For the text-containing cell, return its midpoint in (x, y) coordinate format. 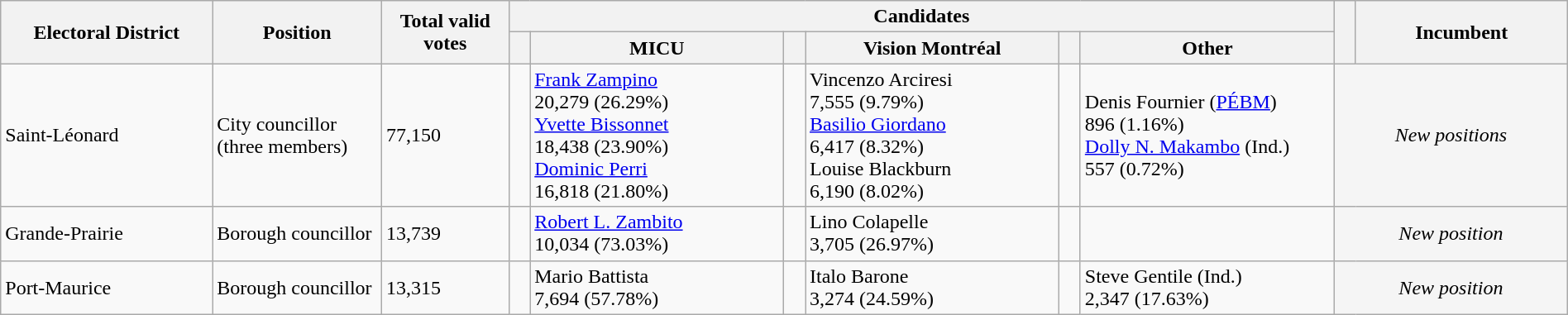
13,315 (446, 288)
Grande-Prairie (107, 233)
Electoral District (107, 32)
Total valid votes (446, 32)
Frank Zampino20,279 (26.29%)Yvette Bissonnet18,438 (23.90%)Dominic Perri16,818 (21.80%) (657, 136)
Candidates (921, 17)
Saint-Léonard (107, 136)
Other (1207, 48)
Mario Battista7,694 (57.78%) (657, 288)
MICU (657, 48)
Vincenzo Arciresi7,555 (9.79%)Basilio Giordano6,417 (8.32%)Louise Blackburn6,190 (8.02%) (933, 136)
Lino Colapelle3,705 (26.97%) (933, 233)
Vision Montréal (933, 48)
Steve Gentile (Ind.)2,347 (17.63%) (1207, 288)
Robert L. Zambito10,034 (73.03%) (657, 233)
Incumbent (1461, 32)
77,150 (446, 136)
Position (298, 32)
Port-Maurice (107, 288)
Italo Barone3,274 (24.59%) (933, 288)
City councillor(three members) (298, 136)
Denis Fournier (PÉBM)896 (1.16%)Dolly N. Makambo (Ind.)557 (0.72%) (1207, 136)
13,739 (446, 233)
New positions (1451, 136)
